Capture the cell that displays the provided text and extract its (X, Y) central coordinate. 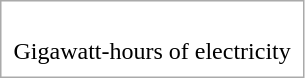
Gigawatt-hours of electricity (152, 52)
